Provide the [X, Y] coordinate of the cell's center where the given text is located.  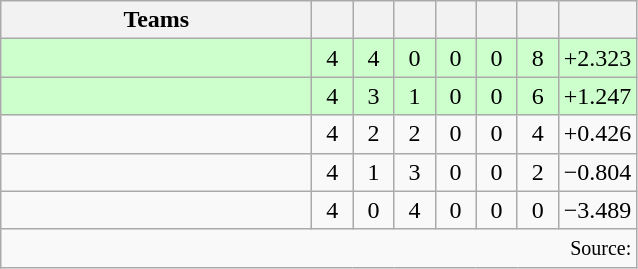
+1.247 [598, 96]
Teams [156, 20]
+2.323 [598, 58]
−0.804 [598, 172]
−3.489 [598, 210]
8 [538, 58]
+0.426 [598, 134]
6 [538, 96]
Source: [319, 248]
